Find where the given text appears and provide that cell's center as (x, y) coordinate. 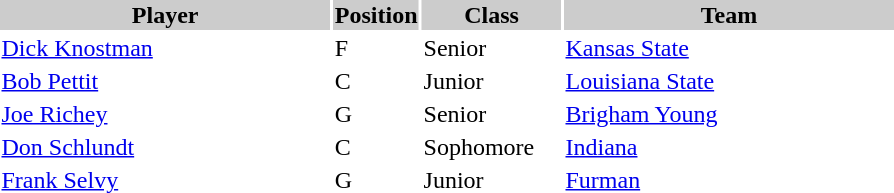
Kansas State (729, 48)
Indiana (729, 147)
Louisiana State (729, 81)
Don Schlundt (165, 147)
Sophomore (492, 147)
F (376, 48)
Team (729, 15)
G (376, 114)
Dick Knostman (165, 48)
Joe Richey (165, 114)
Class (492, 15)
Brigham Young (729, 114)
Junior (492, 81)
Bob Pettit (165, 81)
Position (376, 15)
Player (165, 15)
